Pinpoint the cell where the given text exists, returning its [x, y] midpoint coordinate. 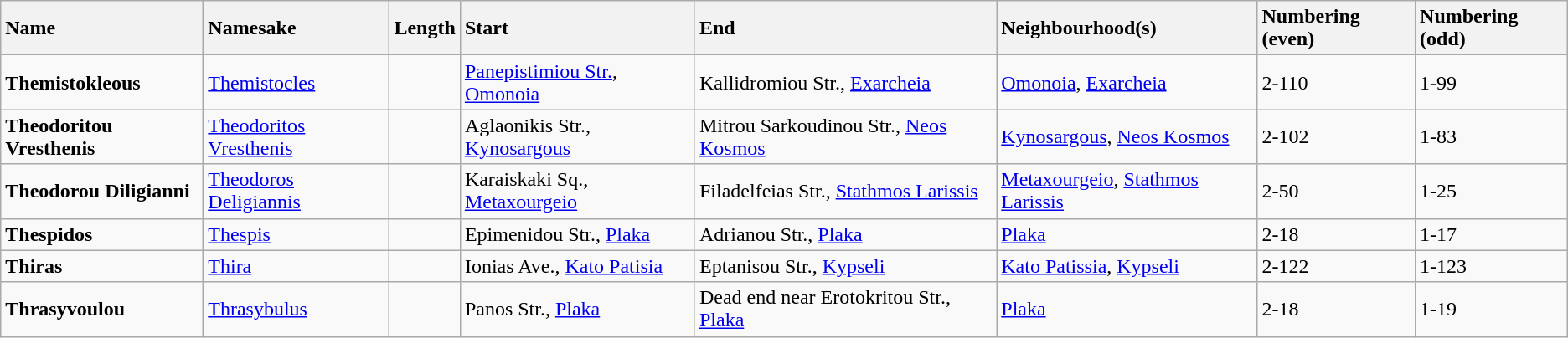
Adrianou Str., Plaka [845, 234]
Length [425, 28]
Kynosargous, Neos Kosmos [1127, 137]
1-83 [1492, 137]
Aglaonikis Str., Kynosargous [577, 137]
Start [577, 28]
Thrasyvoulou [102, 310]
Mitrou Sarkoudinou Str., Neos Kosmos [845, 137]
Dead end near Erotokritou Str., Plaka [845, 310]
Name [102, 28]
Themistokleous [102, 82]
Epimenidou Str., Plaka [577, 234]
1-19 [1492, 310]
Thrasybulus [297, 310]
Thira [297, 266]
1-25 [1492, 191]
Panos Str., Plaka [577, 310]
Numbering (odd) [1492, 28]
Neighbourhood(s) [1127, 28]
1-17 [1492, 234]
2-122 [1337, 266]
Kallidromiou Str., Exarcheia [845, 82]
Theodoritou Vresthenis [102, 137]
Themistocles [297, 82]
Thespis [297, 234]
Ionias Ave., Kato Patisia [577, 266]
Metaxourgeio, Stathmos Larissis [1127, 191]
2-102 [1337, 137]
2-50 [1337, 191]
Karaiskaki Sq., Metaxourgeio [577, 191]
Namesake [297, 28]
Thiras [102, 266]
Omonoia, Exarcheia [1127, 82]
Theodoritos Vresthenis [297, 137]
1-99 [1492, 82]
Numbering (even) [1337, 28]
1-123 [1492, 266]
Kato Patissia, Kypseli [1127, 266]
Eptanisou Str., Kypseli [845, 266]
Thespidos [102, 234]
Theodorou Diligianni [102, 191]
End [845, 28]
Panepistimiou Str., Omonoia [577, 82]
2-110 [1337, 82]
Filadelfeias Str., Stathmos Larissis [845, 191]
Theodoros Deligiannis [297, 191]
